Extract the [X, Y] coordinate from the center of the cell holding the provided text.  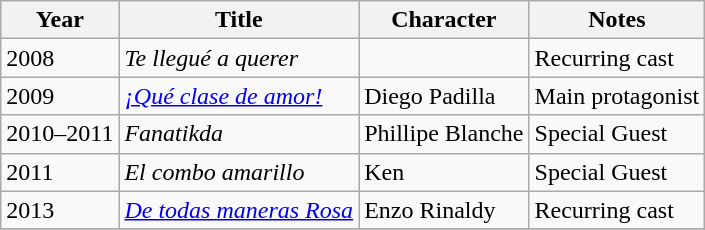
2008 [60, 58]
2011 [60, 172]
2009 [60, 96]
Ken [444, 172]
Character [444, 20]
El combo amarillo [239, 172]
De todas maneras Rosa [239, 210]
Phillipe Blanche [444, 134]
Te llegué a querer [239, 58]
¡Qué clase de amor! [239, 96]
2013 [60, 210]
2010–2011 [60, 134]
Main protagonist [617, 96]
Title [239, 20]
Year [60, 20]
Enzo Rinaldy [444, 210]
Diego Padilla [444, 96]
Fanatikda [239, 134]
Notes [617, 20]
